Provide the (x, y) coordinate of the cell's center where the given text is located.  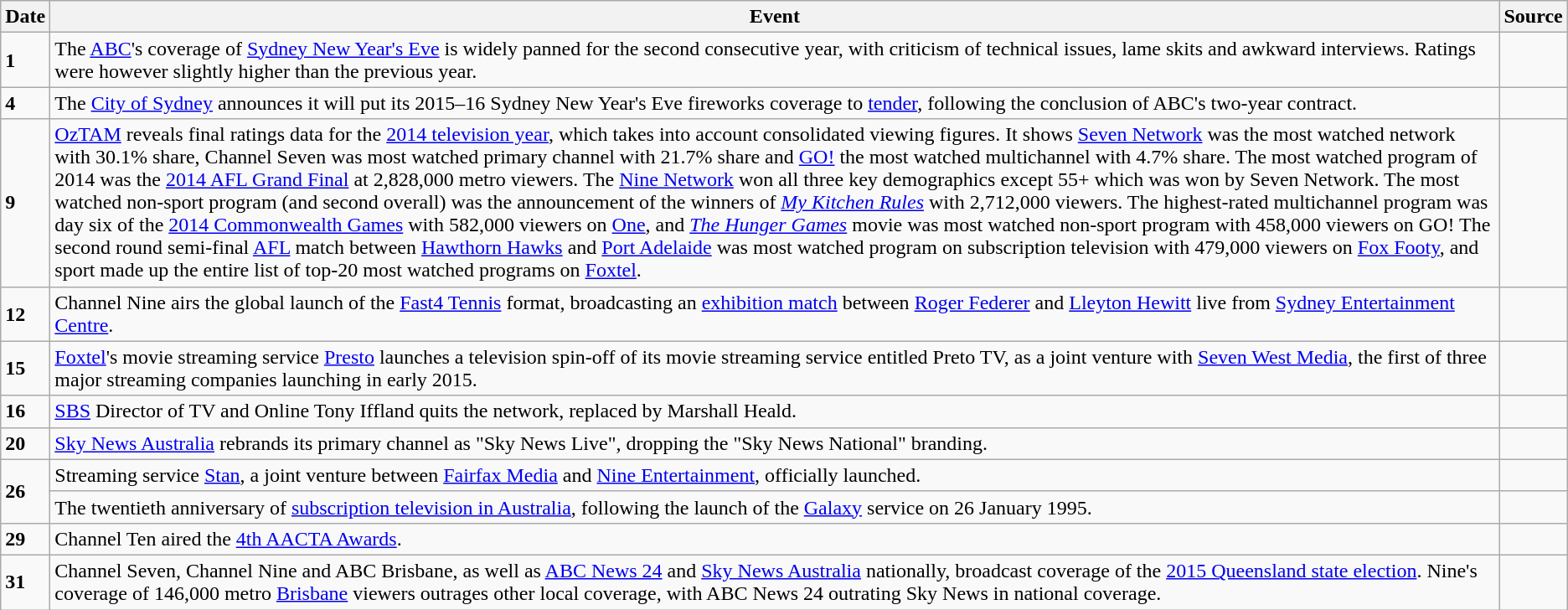
The twentieth anniversary of subscription television in Australia, following the launch of the Galaxy service on 26 January 1995. (775, 507)
Streaming service Stan, a joint venture between Fairfax Media and Nine Entertainment, officially launched. (775, 475)
1 (25, 60)
Channel Ten aired the 4th AACTA Awards. (775, 539)
Event (775, 17)
Source (1533, 17)
16 (25, 411)
12 (25, 313)
20 (25, 443)
Sky News Australia rebrands its primary channel as "Sky News Live", dropping the "Sky News National" branding. (775, 443)
SBS Director of TV and Online Tony Iffland quits the network, replaced by Marshall Heald. (775, 411)
4 (25, 103)
26 (25, 491)
Date (25, 17)
29 (25, 539)
15 (25, 369)
31 (25, 582)
9 (25, 203)
